Capture the cell that displays the provided text and extract its (X, Y) central coordinate. 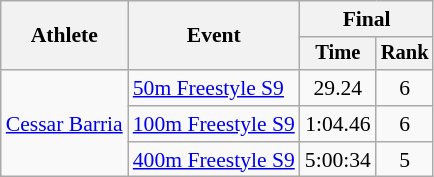
Rank (405, 54)
100m Freestyle S9 (214, 124)
29.24 (338, 88)
Final (367, 19)
Event (214, 36)
Athlete (64, 36)
Time (338, 54)
1:04.46 (338, 124)
50m Freestyle S9 (214, 88)
Cessar Barria (64, 124)
